Capture the cell that displays the provided text and extract its (x, y) central coordinate. 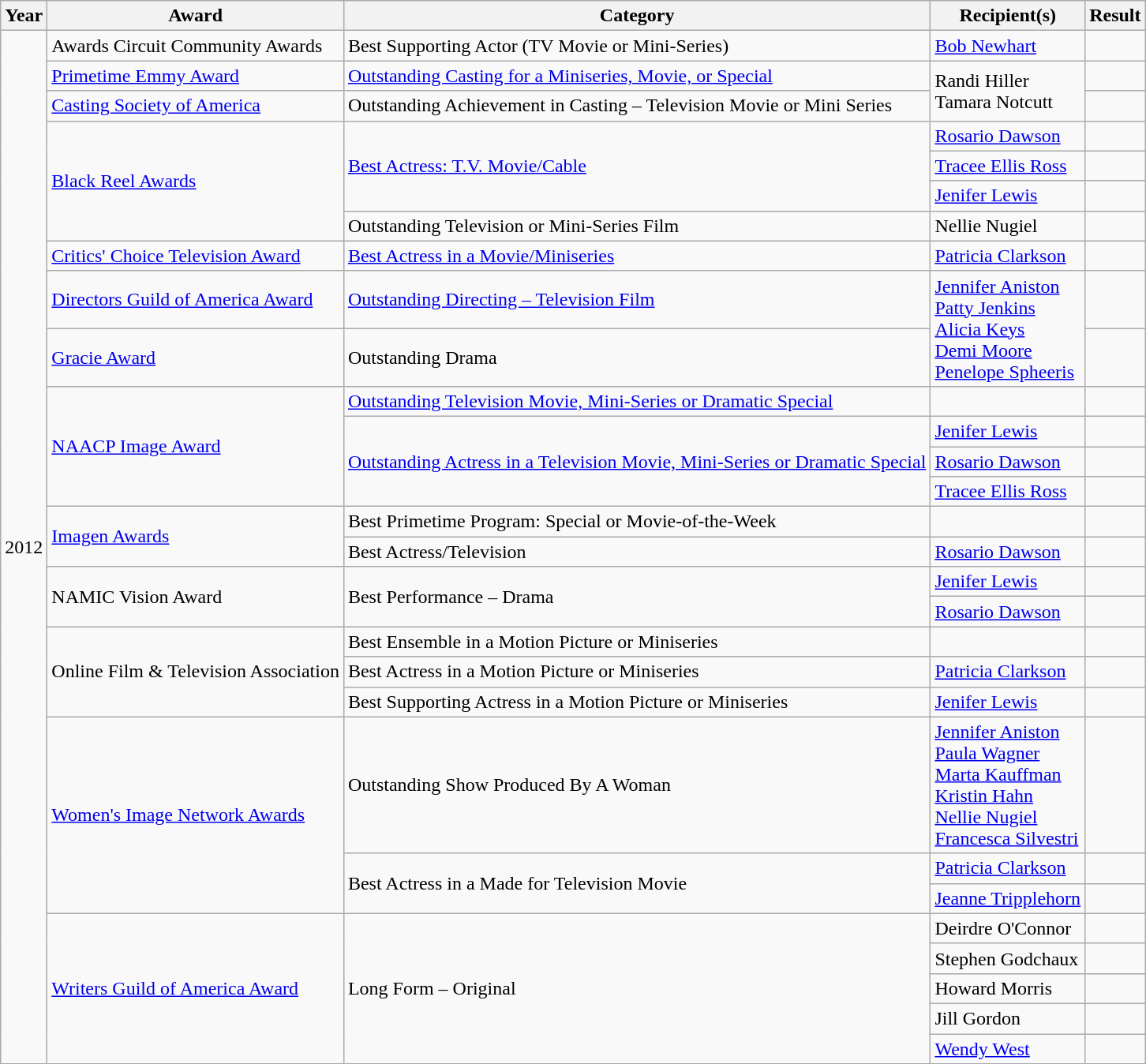
Critics' Choice Television Award (196, 256)
Best Performance – Drama (636, 597)
Primetime Emmy Award (196, 76)
Outstanding Casting for a Miniseries, Movie, or Special (636, 76)
Women's Image Network Awards (196, 815)
Nellie Nugiel (1008, 226)
Bob Newhart (1008, 46)
Long Form – Original (636, 988)
Outstanding Show Produced By A Woman (636, 785)
Directors Guild of America Award (196, 300)
Best Actress/Television (636, 552)
Randi Hiller Tamara Notcutt (1008, 91)
Jill Gordon (1008, 1018)
Awards Circuit Community Awards (196, 46)
Jeanne Tripplehorn (1008, 898)
Jennifer Aniston Patty Jenkins Alicia Keys Demi Moore Penelope Spheeris (1008, 328)
Result (1115, 16)
Wendy West (1008, 1049)
Casting Society of America (196, 106)
Writers Guild of America Award (196, 988)
Award (196, 16)
Recipient(s) (1008, 16)
Stephen Godchaux (1008, 958)
Outstanding Television Movie, Mini-Series or Dramatic Special (636, 401)
Outstanding Actress in a Television Movie, Mini-Series or Dramatic Special (636, 461)
Best Ensemble in a Motion Picture or Miniseries (636, 642)
2012 (24, 548)
Jennifer AnistonPaula WagnerMarta KauffmanKristin HahnNellie NugielFrancesca Silvestri (1008, 785)
Best Primetime Program: Special or Movie-of-the-Week (636, 522)
Online Film & Television Association (196, 672)
Deirdre O'Connor (1008, 928)
Year (24, 16)
Best Actress in a Movie/Miniseries (636, 256)
Outstanding Directing – Television Film (636, 300)
Best Actress in a Made for Television Movie (636, 883)
Best Actress: T.V. Movie/Cable (636, 166)
Outstanding Drama (636, 357)
NAMIC Vision Award (196, 597)
Best Actress in a Motion Picture or Miniseries (636, 672)
Imagen Awards (196, 537)
Category (636, 16)
NAACP Image Award (196, 446)
Outstanding Achievement in Casting – Television Movie or Mini Series (636, 106)
Best Supporting Actor (TV Movie or Mini-Series) (636, 46)
Howard Morris (1008, 988)
Outstanding Television or Mini-Series Film (636, 226)
Best Supporting Actress in a Motion Picture or Miniseries (636, 702)
Black Reel Awards (196, 181)
Gracie Award (196, 357)
